Provide the [x, y] coordinate of the cell's center where the given text is located.  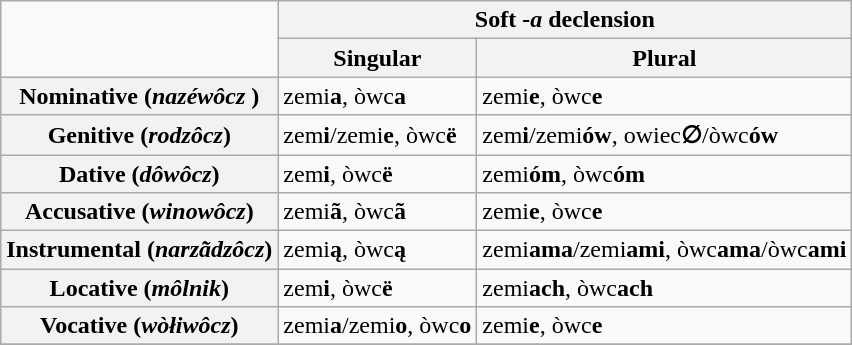
Instrumental (narzãdzôcz) [140, 250]
zemia, òwca [378, 96]
zemi/zemiów, owiec∅/òwców [664, 135]
zemiã, òwcã [378, 212]
Vocative (wòłiwôcz) [140, 326]
Soft -a declension [565, 20]
zemiach, òwcach [664, 288]
Accusative (winowôcz) [140, 212]
zemiama/zemiami, òwcama/òwcami [664, 250]
Plural [664, 58]
Genitive (rodzôcz) [140, 135]
zemi/zemie, òwcë [378, 135]
zemią, òwcą [378, 250]
Singular [378, 58]
zemióm, òwcóm [664, 173]
Locative (môlnik) [140, 288]
Dative (dôwôcz) [140, 173]
Nominative (nazéwôcz ) [140, 96]
zemia/zemio, òwco [378, 326]
